Provide the (x, y) coordinate of the cell's center where the given text is located.  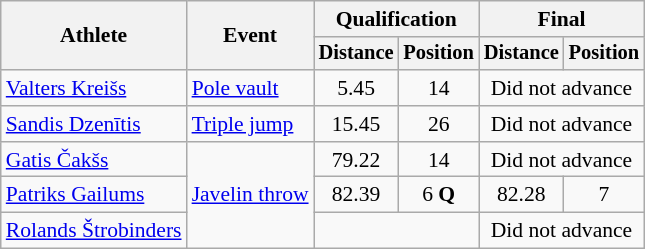
79.22 (356, 160)
Final (562, 19)
Triple jump (250, 124)
15.45 (356, 124)
Valters Kreišs (94, 88)
Qualification (396, 19)
26 (438, 124)
Rolands Štrobinders (94, 231)
Patriks Gailums (94, 195)
Javelin throw (250, 196)
82.28 (522, 195)
Sandis Dzenītis (94, 124)
Pole vault (250, 88)
6 Q (438, 195)
7 (604, 195)
Athlete (94, 36)
Gatis Čakšs (94, 160)
82.39 (356, 195)
5.45 (356, 88)
Event (250, 36)
